Provide the (x, y) coordinate of the cell's center where the given text is located.  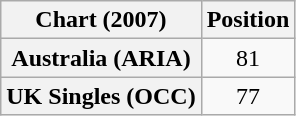
77 (248, 96)
81 (248, 58)
Australia (ARIA) (101, 58)
UK Singles (OCC) (101, 96)
Position (248, 20)
Chart (2007) (101, 20)
